From the cell containing the given text, extract its center point as (X, Y) coordinate. 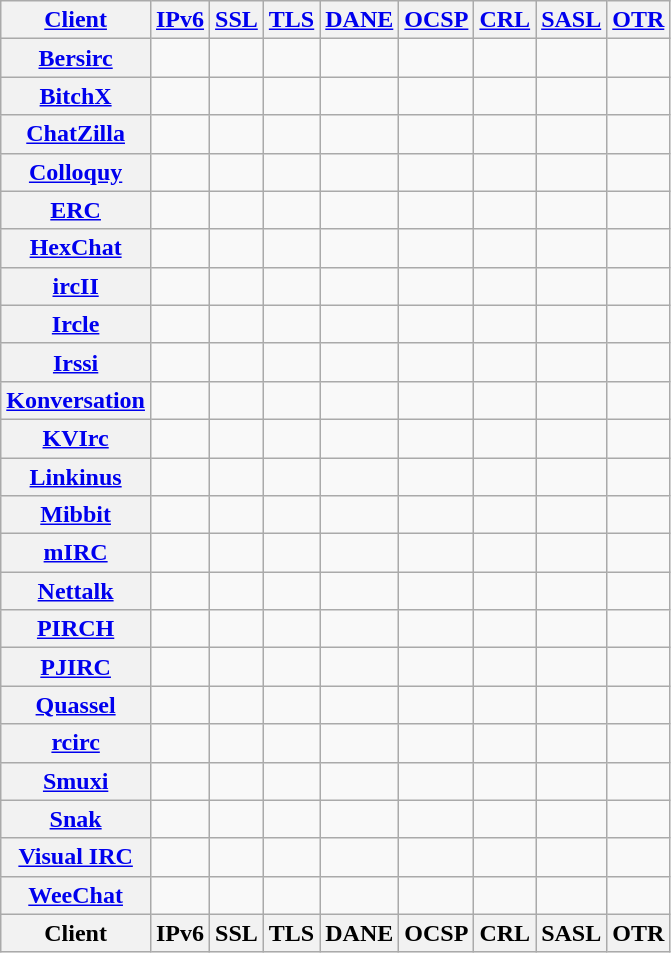
WeeChat (76, 895)
KVIrc (76, 438)
PJIRC (76, 667)
BitchX (76, 96)
rcirc (76, 743)
ChatZilla (76, 134)
Snak (76, 819)
Smuxi (76, 781)
ERC (76, 210)
PIRCH (76, 629)
mIRC (76, 553)
ircII (76, 286)
Mibbit (76, 515)
Nettalk (76, 591)
Konversation (76, 400)
HexChat (76, 248)
Colloquy (76, 172)
Visual IRC (76, 857)
Ircle (76, 324)
Quassel (76, 705)
Irssi (76, 362)
Linkinus (76, 477)
Bersirc (76, 58)
